Output the [X, Y] coordinate of the center of the cell containing the given text.  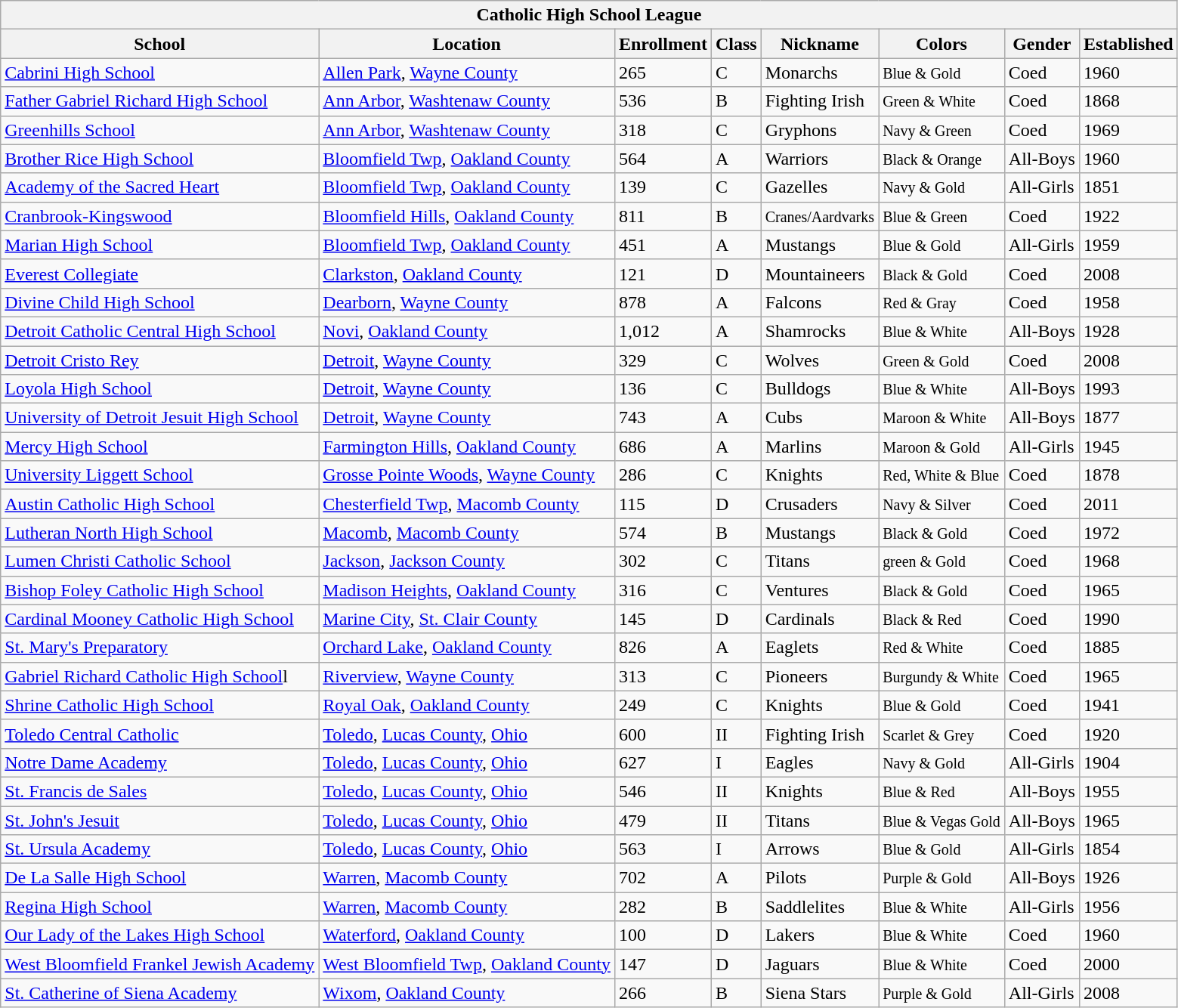
1941 [1128, 705]
Scarlet & Grey [941, 734]
115 [663, 504]
286 [663, 475]
1956 [1128, 907]
Crusaders [819, 504]
Eagles [819, 762]
Cranbrook-Kingswood [160, 216]
Location [467, 44]
Cubs [819, 418]
Falcons [819, 302]
Clarkston, Oakland County [467, 274]
De La Salle High School [160, 878]
Toledo Central Catholic [160, 734]
702 [663, 878]
Orchard Lake, Oakland County [467, 648]
1969 [1128, 130]
574 [663, 533]
1885 [1128, 648]
1854 [1128, 849]
Cardinal Mooney Catholic High School [160, 619]
West Bloomfield Frankel Jewish Academy [160, 964]
Red & White [941, 648]
University Liggett School [160, 475]
Maroon & Gold [941, 447]
Madison Heights, Oakland County [467, 590]
Marine City, St. Clair County [467, 619]
147 [663, 964]
Pilots [819, 878]
Warriors [819, 159]
1955 [1128, 791]
1958 [1128, 302]
Notre Dame Academy [160, 762]
St. Catherine of Siena Academy [160, 993]
479 [663, 820]
Regina High School [160, 907]
302 [663, 561]
313 [663, 676]
1928 [1128, 331]
Gabriel Richard Catholic High Schooll [160, 676]
Gazelles [819, 187]
1993 [1128, 389]
1920 [1128, 734]
Detroit Catholic Central High School [160, 331]
Cranes/Aardvarks [819, 216]
green & Gold [941, 561]
Enrollment [663, 44]
145 [663, 619]
Austin Catholic High School [160, 504]
Bishop Foley Catholic High School [160, 590]
Macomb, Macomb County [467, 533]
329 [663, 360]
Marian High School [160, 245]
Riverview, Wayne County [467, 676]
Detroit Cristo Rey [160, 360]
Maroon & White [941, 418]
100 [663, 935]
249 [663, 705]
1972 [1128, 533]
Nickname [819, 44]
Pioneers [819, 676]
1959 [1128, 245]
121 [663, 274]
Catholic High School League [589, 15]
627 [663, 762]
Grosse Pointe Woods, Wayne County [467, 475]
Marlins [819, 447]
Navy & Green [941, 130]
563 [663, 849]
Colors [941, 44]
Blue & Red [941, 791]
Farmington Hills, Oakland County [467, 447]
Mountaineers [819, 274]
2011 [1128, 504]
Royal Oak, Oakland County [467, 705]
Mercy High School [160, 447]
Jackson, Jackson County [467, 561]
Divine Child High School [160, 302]
139 [663, 187]
Our Lady of the Lakes High School [160, 935]
536 [663, 101]
Shamrocks [819, 331]
Greenhills School [160, 130]
Chesterfield Twp, Macomb County [467, 504]
743 [663, 418]
Siena Stars [819, 993]
Green & Gold [941, 360]
St. John's Jesuit [160, 820]
Saddlelites [819, 907]
Academy of the Sacred Heart [160, 187]
Wixom, Oakland County [467, 993]
Cardinals [819, 619]
Established [1128, 44]
265 [663, 73]
Brother Rice High School [160, 159]
Everest Collegiate [160, 274]
266 [663, 993]
2000 [1128, 964]
1990 [1128, 619]
1,012 [663, 331]
Black & Red [941, 619]
Lakers [819, 935]
Gryphons [819, 130]
Red & Gray [941, 302]
Allen Park, Wayne County [467, 73]
316 [663, 590]
School [160, 44]
Shrine Catholic High School [160, 705]
St. Mary's Preparatory [160, 648]
Blue & Vegas Gold [941, 820]
Arrows [819, 849]
546 [663, 791]
Father Gabriel Richard High School [160, 101]
Waterford, Oakland County [467, 935]
St. Ursula Academy [160, 849]
Red, White & Blue [941, 475]
Bulldogs [819, 389]
Green & White [941, 101]
Loyola High School [160, 389]
Lutheran North High School [160, 533]
Bloomfield Hills, Oakland County [467, 216]
811 [663, 216]
Wolves [819, 360]
Class [736, 44]
564 [663, 159]
451 [663, 245]
136 [663, 389]
Lumen Christi Catholic School [160, 561]
Monarchs [819, 73]
West Bloomfield Twp, Oakland County [467, 964]
1868 [1128, 101]
Navy & Silver [941, 504]
University of Detroit Jesuit High School [160, 418]
826 [663, 648]
1851 [1128, 187]
318 [663, 130]
1904 [1128, 762]
282 [663, 907]
Ventures [819, 590]
Blue & Green [941, 216]
878 [663, 302]
Black & Orange [941, 159]
1968 [1128, 561]
1945 [1128, 447]
Novi, Oakland County [467, 331]
1926 [1128, 878]
Burgundy & White [941, 676]
1922 [1128, 216]
Jaguars [819, 964]
1877 [1128, 418]
Gender [1041, 44]
St. Francis de Sales [160, 791]
Eaglets [819, 648]
600 [663, 734]
686 [663, 447]
Cabrini High School [160, 73]
Dearborn, Wayne County [467, 302]
1878 [1128, 475]
